Locate the cell with the specified text and output its (X, Y) center coordinate. 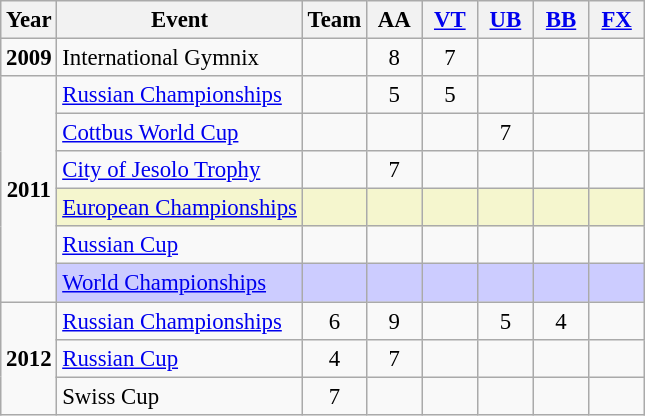
World Championships (180, 283)
6 (334, 321)
City of Jesolo Trophy (180, 170)
Cottbus World Cup (180, 133)
FX (617, 20)
BB (561, 20)
Swiss Cup (180, 396)
Year (29, 20)
AA (394, 20)
2012 (29, 358)
International Gymnix (180, 58)
Event (180, 20)
9 (394, 321)
Team (334, 20)
2009 (29, 58)
UB (506, 20)
8 (394, 58)
VT (450, 20)
European Championships (180, 208)
2011 (29, 189)
